From the cell containing the given text, extract its center point as (X, Y) coordinate. 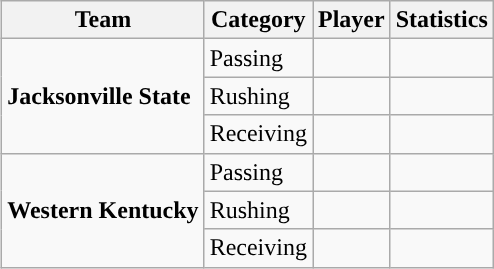
Team (103, 20)
Statistics (442, 20)
Jacksonville State (103, 96)
Player (351, 20)
Western Kentucky (103, 210)
Category (258, 20)
